Output the (x, y) coordinate of the center of the cell containing the given text.  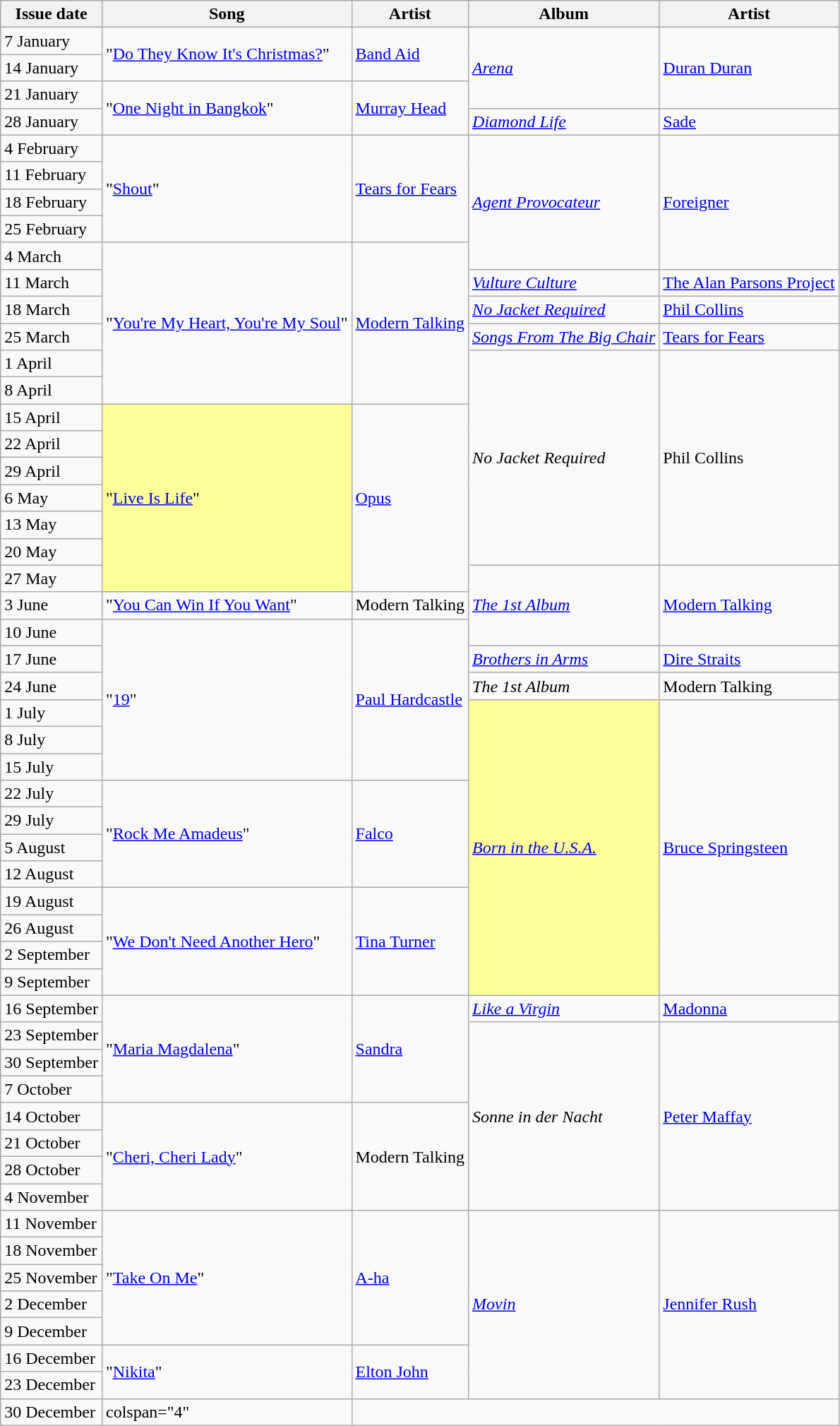
Bruce Springsteen (749, 848)
"One Night in Bangkok" (227, 108)
Falco (410, 834)
29 April (52, 471)
A-ha (410, 1278)
"You Can Win If You Want" (227, 605)
Madonna (749, 1009)
"Live Is Life" (227, 498)
25 February (52, 229)
9 September (52, 982)
14 October (52, 1116)
21 October (52, 1143)
25 November (52, 1278)
16 September (52, 1009)
"Rock Me Amadeus" (227, 834)
27 May (52, 578)
Brothers in Arms (564, 659)
20 May (52, 552)
"Do They Know It's Christmas?" (227, 54)
11 November (52, 1224)
"Shout" (227, 189)
Diamond Life (564, 121)
30 December (52, 1412)
4 March (52, 256)
21 January (52, 95)
Duran Duran (749, 68)
Elton John (410, 1372)
Peter Maffay (749, 1116)
6 May (52, 498)
12 August (52, 874)
Foreigner (749, 202)
"Nikita" (227, 1372)
4 November (52, 1197)
"19" (227, 699)
19 August (52, 901)
"You're My Heart, You're My Soul" (227, 323)
Sade (749, 121)
13 May (52, 525)
Song (227, 14)
4 February (52, 148)
Sonne in der Nacht (564, 1116)
Sandra (410, 1049)
23 September (52, 1035)
18 November (52, 1251)
The Alan Parsons Project (749, 283)
8 July (52, 739)
2 December (52, 1305)
Opus (410, 498)
8 April (52, 391)
colspan="4" (227, 1412)
Band Aid (410, 54)
Vulture Culture (564, 283)
"Cheri, Cheri Lady" (227, 1156)
Issue date (52, 14)
24 June (52, 686)
10 June (52, 632)
5 August (52, 848)
Arena (564, 68)
Tina Turner (410, 941)
3 June (52, 605)
Like a Virgin (564, 1009)
15 July (52, 766)
Songs From The Big Chair (564, 337)
17 June (52, 659)
"We Don't Need Another Hero" (227, 941)
Dire Straits (749, 659)
7 January (52, 41)
Murray Head (410, 108)
"Maria Magdalena" (227, 1049)
Album (564, 14)
7 October (52, 1089)
11 March (52, 283)
"Take On Me" (227, 1278)
Agent Provocateur (564, 202)
1 July (52, 713)
14 January (52, 68)
22 April (52, 444)
1 April (52, 364)
16 December (52, 1358)
25 March (52, 337)
28 January (52, 121)
9 December (52, 1331)
29 July (52, 821)
Jennifer Rush (749, 1305)
30 September (52, 1062)
28 October (52, 1170)
2 September (52, 955)
26 August (52, 928)
18 February (52, 202)
Movin (564, 1305)
23 December (52, 1385)
11 February (52, 175)
18 March (52, 309)
Born in the U.S.A. (564, 848)
Paul Hardcastle (410, 699)
15 April (52, 417)
22 July (52, 794)
